Extract the (x, y) coordinate from the center of the cell holding the provided text.  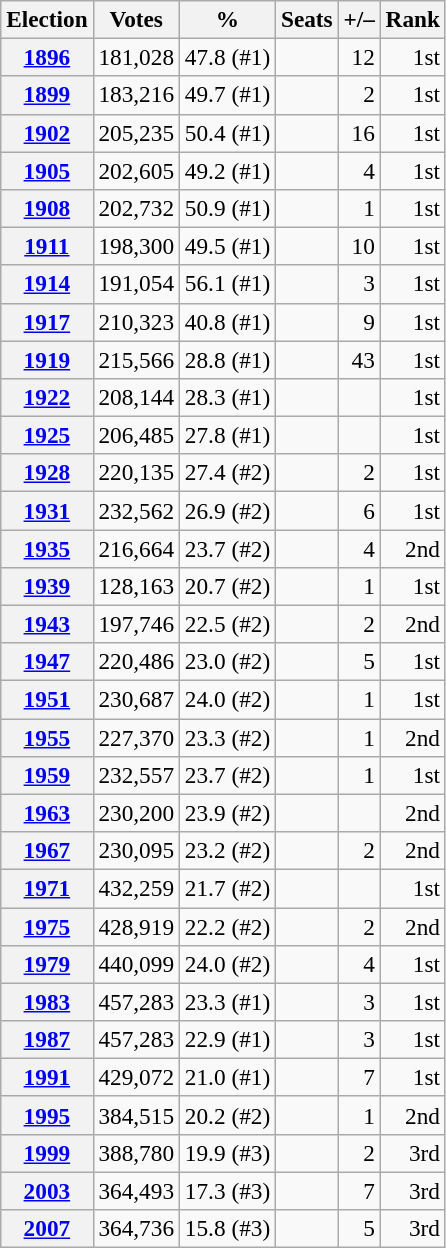
1991 (47, 1077)
1911 (47, 246)
20.7 (#2) (227, 586)
22.2 (#2) (227, 926)
1899 (47, 95)
1995 (47, 1115)
Rank (412, 19)
227,370 (136, 737)
1896 (47, 57)
432,259 (136, 888)
6 (359, 510)
16 (359, 133)
12 (359, 57)
2003 (47, 1190)
50.4 (#1) (227, 133)
232,557 (136, 775)
1951 (47, 699)
1905 (47, 170)
26.9 (#2) (227, 510)
1971 (47, 888)
440,099 (136, 964)
43 (359, 359)
198,300 (136, 246)
27.4 (#2) (227, 473)
384,515 (136, 1115)
428,919 (136, 926)
197,746 (136, 624)
230,095 (136, 850)
183,216 (136, 95)
216,664 (136, 548)
22.5 (#2) (227, 624)
1935 (47, 548)
220,486 (136, 662)
429,072 (136, 1077)
49.5 (#1) (227, 246)
181,028 (136, 57)
+/– (359, 19)
1959 (47, 775)
1955 (47, 737)
208,144 (136, 397)
1967 (47, 850)
15.8 (#3) (227, 1228)
128,163 (136, 586)
202,605 (136, 170)
1947 (47, 662)
27.8 (#1) (227, 435)
21.7 (#2) (227, 888)
232,562 (136, 510)
23.0 (#2) (227, 662)
23.2 (#2) (227, 850)
206,485 (136, 435)
23.9 (#2) (227, 813)
1902 (47, 133)
10 (359, 246)
1983 (47, 1002)
28.8 (#1) (227, 359)
1922 (47, 397)
1979 (47, 964)
1943 (47, 624)
50.9 (#1) (227, 208)
23.3 (#2) (227, 737)
21.0 (#1) (227, 1077)
215,566 (136, 359)
Seats (308, 19)
1987 (47, 1039)
1925 (47, 435)
19.9 (#3) (227, 1153)
40.8 (#1) (227, 322)
% (227, 19)
1928 (47, 473)
364,736 (136, 1228)
191,054 (136, 284)
1975 (47, 926)
Election (47, 19)
28.3 (#1) (227, 397)
210,323 (136, 322)
20.2 (#2) (227, 1115)
2007 (47, 1228)
22.9 (#1) (227, 1039)
23.3 (#1) (227, 1002)
1999 (47, 1153)
56.1 (#1) (227, 284)
47.8 (#1) (227, 57)
1908 (47, 208)
49.7 (#1) (227, 95)
205,235 (136, 133)
230,200 (136, 813)
1917 (47, 322)
230,687 (136, 699)
9 (359, 322)
49.2 (#1) (227, 170)
17.3 (#3) (227, 1190)
388,780 (136, 1153)
1963 (47, 813)
364,493 (136, 1190)
202,732 (136, 208)
1919 (47, 359)
220,135 (136, 473)
1931 (47, 510)
Votes (136, 19)
1914 (47, 284)
1939 (47, 586)
